For the text-containing cell, return its midpoint in [X, Y] coordinate format. 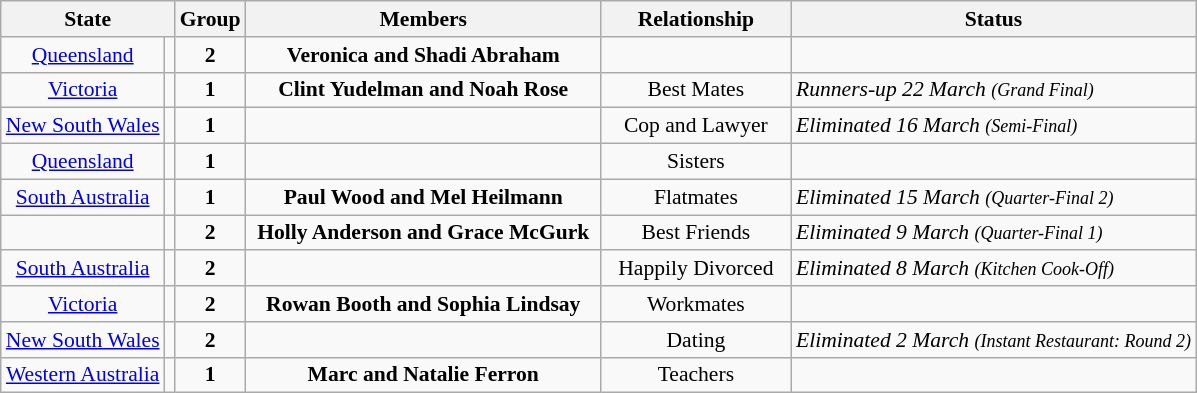
Flatmates [696, 197]
Marc and Natalie Ferron [424, 375]
Paul Wood and Mel Heilmann [424, 197]
Best Friends [696, 233]
State [88, 19]
Veronica and Shadi Abraham [424, 55]
Holly Anderson and Grace McGurk [424, 233]
Eliminated 15 March (Quarter-Final 2) [994, 197]
Eliminated 8 March (Kitchen Cook-Off) [994, 269]
Members [424, 19]
Rowan Booth and Sophia Lindsay [424, 304]
Eliminated 9 March (Quarter-Final 1) [994, 233]
Sisters [696, 162]
Workmates [696, 304]
Happily Divorced [696, 269]
Eliminated 2 March (Instant Restaurant: Round 2) [994, 340]
Group [210, 19]
Dating [696, 340]
Cop and Lawyer [696, 126]
Western Australia [83, 375]
Relationship [696, 19]
Runners-up 22 March (Grand Final) [994, 90]
Best Mates [696, 90]
Teachers [696, 375]
Status [994, 19]
Clint Yudelman and Noah Rose [424, 90]
Eliminated 16 March (Semi-Final) [994, 126]
